Return (X, Y) of the center of cell containing provided text 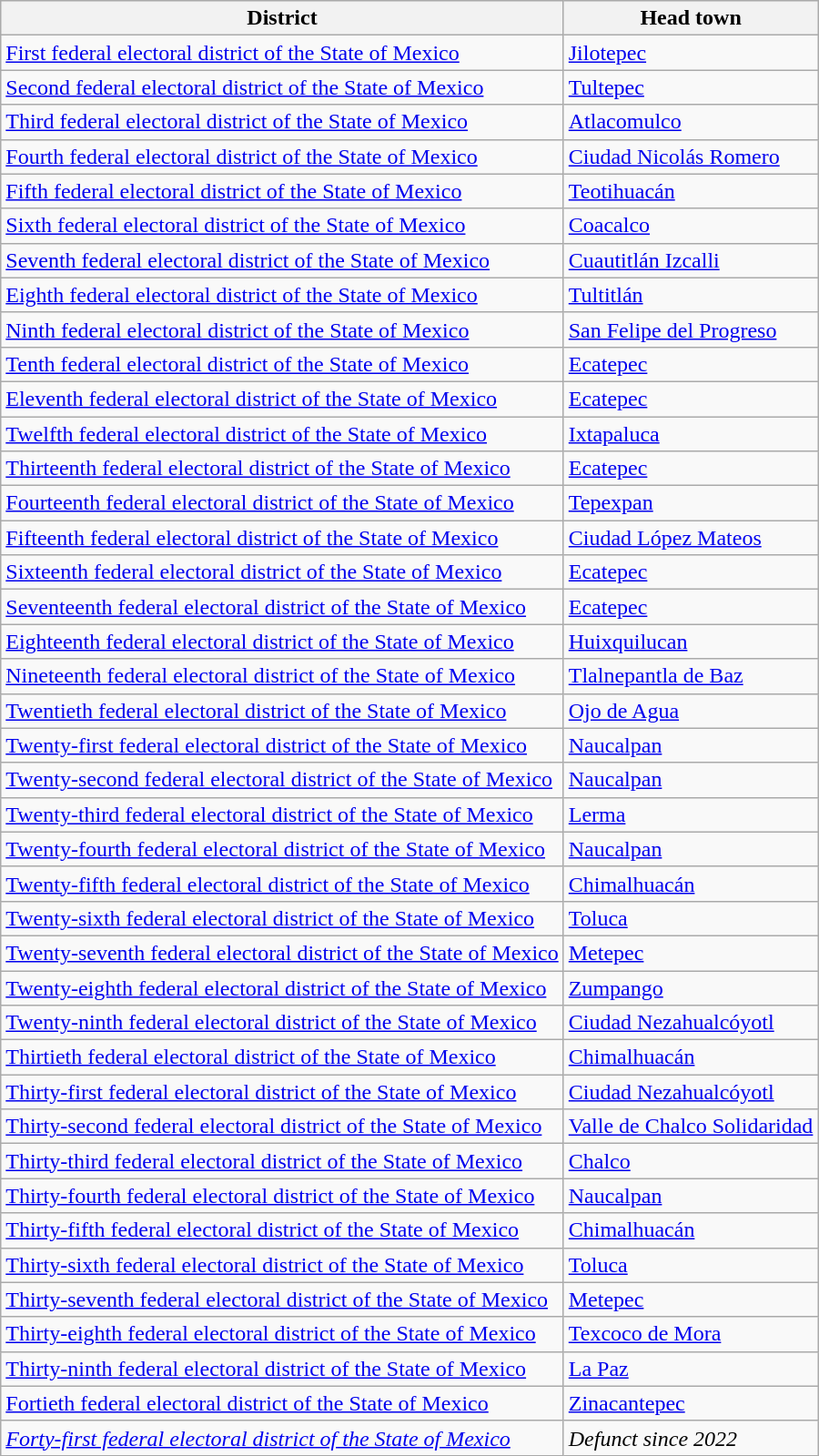
Eleventh federal electoral district of the State of Mexico (282, 399)
Thirtieth federal electoral district of the State of Mexico (282, 1057)
Teotihuacán (691, 191)
Valle de Chalco Solidaridad (691, 1127)
Thirteenth federal electoral district of the State of Mexico (282, 469)
Twenty-first federal electoral district of the State of Mexico (282, 745)
Tepexpan (691, 503)
Thirty-ninth federal electoral district of the State of Mexico (282, 1369)
Tenth federal electoral district of the State of Mexico (282, 364)
Twenty-ninth federal electoral district of the State of Mexico (282, 1023)
Twenty-fourth federal electoral district of the State of Mexico (282, 849)
Thirty-seventh federal electoral district of the State of Mexico (282, 1299)
Fourteenth federal electoral district of the State of Mexico (282, 503)
Tultitlán (691, 295)
Twelfth federal electoral district of the State of Mexico (282, 434)
Twenty-seventh federal electoral district of the State of Mexico (282, 953)
Ninth federal electoral district of the State of Mexico (282, 329)
Twenty-third federal electoral district of the State of Mexico (282, 814)
Second federal electoral district of the State of Mexico (282, 87)
Eighth federal electoral district of the State of Mexico (282, 295)
Fifth federal electoral district of the State of Mexico (282, 191)
Thirty-fourth federal electoral district of the State of Mexico (282, 1196)
Twenty-fifth federal electoral district of the State of Mexico (282, 884)
Twenty-eighth federal electoral district of the State of Mexico (282, 987)
Ixtapaluca (691, 434)
Huixquilucan (691, 642)
Cuautitlán Izcalli (691, 260)
Zumpango (691, 987)
Twenty-second federal electoral district of the State of Mexico (282, 780)
Texcoco de Mora (691, 1334)
San Felipe del Progreso (691, 329)
Chalco (691, 1161)
Seventeenth federal electoral district of the State of Mexico (282, 607)
Lerma (691, 814)
Coacalco (691, 226)
Twenty-sixth federal electoral district of the State of Mexico (282, 918)
Thirty-eighth federal electoral district of the State of Mexico (282, 1334)
Thirty-first federal electoral district of the State of Mexico (282, 1092)
Nineteenth federal electoral district of the State of Mexico (282, 676)
Thirty-second federal electoral district of the State of Mexico (282, 1127)
Sixth federal electoral district of the State of Mexico (282, 226)
First federal electoral district of the State of Mexico (282, 53)
Third federal electoral district of the State of Mexico (282, 122)
Ciudad Nicolás Romero (691, 157)
Thirty-fifth federal electoral district of the State of Mexico (282, 1230)
Jilotepec (691, 53)
Defunct since 2022 (691, 1438)
Thirty-third federal electoral district of the State of Mexico (282, 1161)
Tlalnepantla de Baz (691, 676)
Forty-first federal electoral district of the State of Mexico (282, 1438)
Atlacomulco (691, 122)
Head town (691, 18)
Sixteenth federal electoral district of the State of Mexico (282, 572)
La Paz (691, 1369)
District (282, 18)
Fourth federal electoral district of the State of Mexico (282, 157)
Seventh federal electoral district of the State of Mexico (282, 260)
Zinacantepec (691, 1403)
Fortieth federal electoral district of the State of Mexico (282, 1403)
Fifteenth federal electoral district of the State of Mexico (282, 538)
Tultepec (691, 87)
Ojo de Agua (691, 711)
Ciudad López Mateos (691, 538)
Eighteenth federal electoral district of the State of Mexico (282, 642)
Twentieth federal electoral district of the State of Mexico (282, 711)
Thirty-sixth federal electoral district of the State of Mexico (282, 1265)
